Find where the given text appears and provide that cell's center as [X, Y] coordinate. 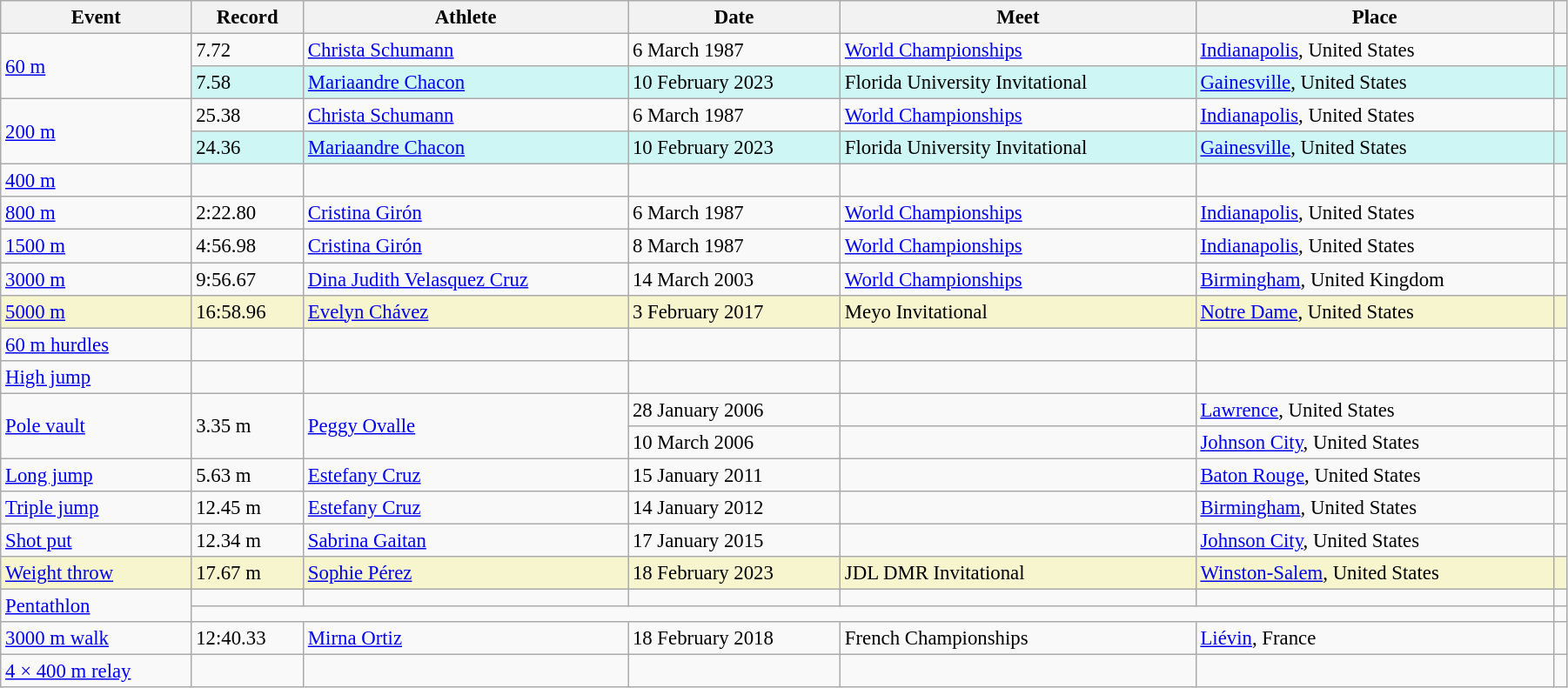
12:40.33 [247, 638]
18 February 2023 [734, 573]
28 January 2006 [734, 410]
5000 m [96, 311]
Place [1375, 17]
17 January 2015 [734, 540]
Weight throw [96, 573]
Liévin, France [1375, 638]
4 × 400 m relay [96, 671]
Birmingham, United States [1375, 508]
Mirna Ortiz [466, 638]
Baton Rouge, United States [1375, 475]
Sabrina Gaitan [466, 540]
Meyo Invitational [1018, 311]
10 March 2006 [734, 443]
Event [96, 17]
7.72 [247, 50]
Notre Dame, United States [1375, 311]
Pole vault [96, 426]
3000 m [96, 279]
4:56.98 [247, 246]
2:22.80 [247, 213]
7.58 [247, 83]
3.35 m [247, 426]
60 m [96, 66]
Evelyn Chávez [466, 311]
Sophie Pérez [466, 573]
1500 m [96, 246]
18 February 2018 [734, 638]
Birmingham, United Kingdom [1375, 279]
60 m hurdles [96, 344]
Peggy Ovalle [466, 426]
Winston-Salem, United States [1375, 573]
JDL DMR Invitational [1018, 573]
12.45 m [247, 508]
High jump [96, 377]
16:58.96 [247, 311]
3 February 2017 [734, 311]
800 m [96, 213]
17.67 m [247, 573]
Pentathlon [96, 606]
Meet [1018, 17]
Athlete [466, 17]
400 m [96, 181]
Triple jump [96, 508]
Record [247, 17]
3000 m walk [96, 638]
200 m [96, 132]
9:56.67 [247, 279]
Shot put [96, 540]
14 March 2003 [734, 279]
Long jump [96, 475]
Date [734, 17]
Dina Judith Velasquez Cruz [466, 279]
14 January 2012 [734, 508]
15 January 2011 [734, 475]
8 March 1987 [734, 246]
12.34 m [247, 540]
25.38 [247, 116]
Lawrence, United States [1375, 410]
24.36 [247, 148]
French Championships [1018, 638]
5.63 m [247, 475]
